Detect which cell encompasses the target text, then output its (X, Y) center coordinate. 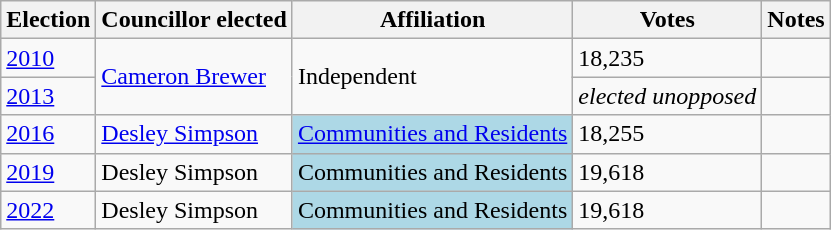
Notes (796, 20)
2019 (48, 172)
Affiliation (432, 20)
Votes (668, 20)
Election (48, 20)
18,235 (668, 58)
Cameron Brewer (194, 77)
18,255 (668, 134)
Councillor elected (194, 20)
Independent (432, 77)
2010 (48, 58)
elected unopposed (668, 96)
2016 (48, 134)
2022 (48, 210)
2013 (48, 96)
